Search for the cell housing the specified text and yield its (X, Y) center coordinate. 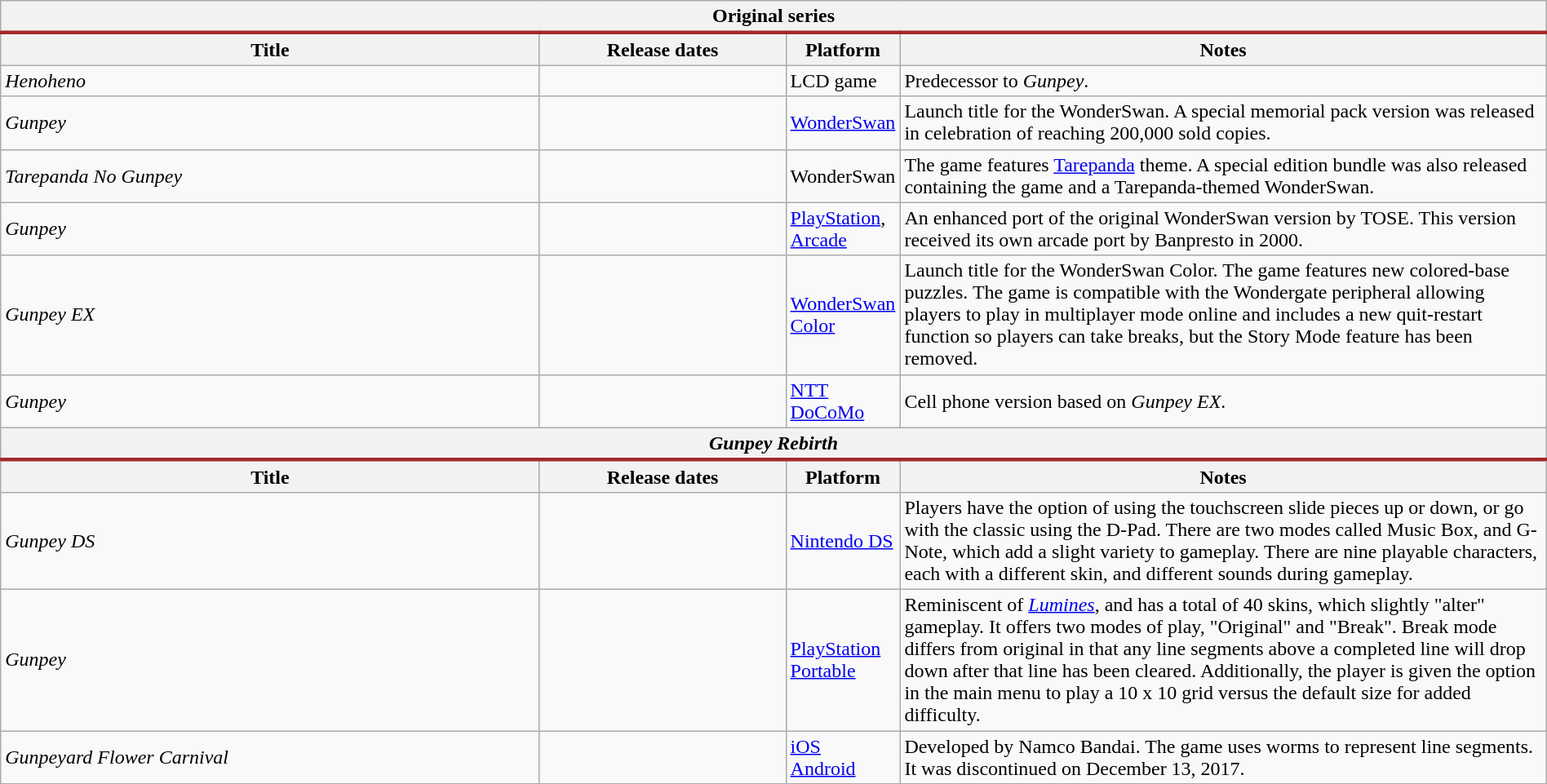
Nintendo DS (843, 540)
WonderSwan Color (843, 315)
Henoheno (270, 81)
An enhanced port of the original WonderSwan version by TOSE. This version received its own arcade port by Banpresto in 2000. (1223, 228)
Gunpey DS (270, 540)
Developed by Namco Bandai. The game uses worms to represent line segments. It was discontinued on December 13, 2017. (1223, 757)
The game features Tarepanda theme. A special edition bundle was also released containing the game and a Tarepanda-themed WonderSwan. (1223, 176)
LCD game (843, 81)
Original series (773, 17)
NTT DoCoMo (843, 401)
Gunpeyard Flower Carnival (270, 757)
Gunpey Rebirth (773, 444)
Launch title for the WonderSwan. A special memorial pack version was released in celebration of reaching 200,000 sold copies. (1223, 122)
Gunpey EX (270, 315)
PlayStation, Arcade (843, 228)
iOSAndroid (843, 757)
Cell phone version based on Gunpey EX. (1223, 401)
PlayStation Portable (843, 659)
Predecessor to Gunpey. (1223, 81)
Tarepanda No Gunpey (270, 176)
